Search for the cell housing the specified text and yield its [X, Y] center coordinate. 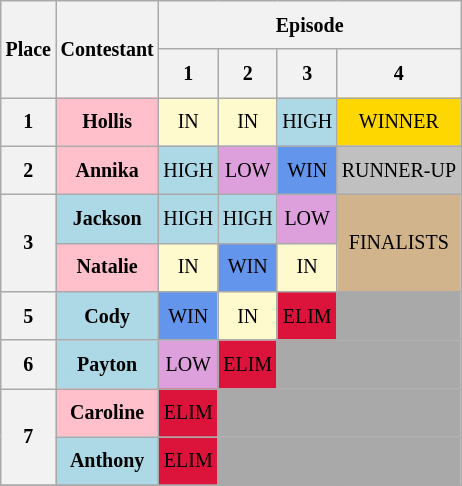
Jackson [108, 219]
Anthony [108, 461]
Episode [310, 25]
Contestant [108, 50]
6 [28, 364]
Hollis [108, 122]
Caroline [108, 413]
Payton [108, 364]
RUNNER-UP [399, 170]
FINALISTS [399, 244]
Cody [108, 316]
4 [399, 74]
WINNER [399, 122]
5 [28, 316]
Annika [108, 170]
Place [28, 50]
7 [28, 438]
Natalie [108, 267]
